Identify which cell holds the provided text, then report its [X, Y] central coordinate. 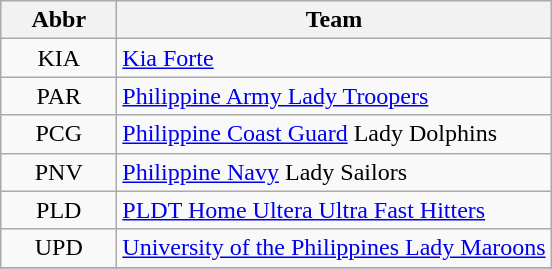
PAR [59, 96]
PLDT Home Ultera Ultra Fast Hitters [334, 210]
Abbr [59, 20]
Kia Forte [334, 58]
Team [334, 20]
PCG [59, 134]
KIA [59, 58]
University of the Philippines Lady Maroons [334, 248]
Philippine Coast Guard Lady Dolphins [334, 134]
Philippine Navy Lady Sailors [334, 172]
PNV [59, 172]
UPD [59, 248]
Philippine Army Lady Troopers [334, 96]
PLD [59, 210]
